Determine the [x, y] coordinate at the center of the cell enclosing the given text.  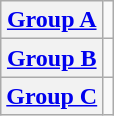
Group A [52, 20]
Group B [52, 58]
Group C [52, 96]
